Search for the cell housing the specified text and yield its [X, Y] center coordinate. 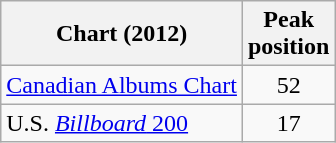
Chart (2012) [122, 34]
52 [288, 85]
U.S. Billboard 200 [122, 123]
Canadian Albums Chart [122, 85]
Peakposition [288, 34]
17 [288, 123]
